Capture the cell that displays the provided text and extract its [X, Y] central coordinate. 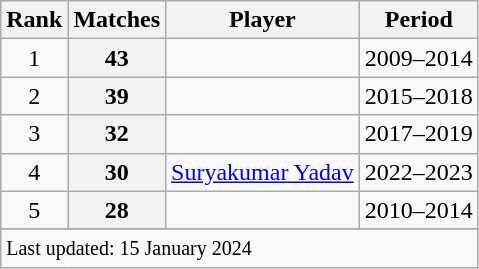
2009–2014 [418, 58]
3 [34, 134]
2010–2014 [418, 210]
4 [34, 172]
2015–2018 [418, 96]
30 [117, 172]
Matches [117, 20]
39 [117, 96]
1 [34, 58]
2 [34, 96]
Player [263, 20]
Period [418, 20]
2017–2019 [418, 134]
Last updated: 15 January 2024 [240, 248]
Suryakumar Yadav [263, 172]
43 [117, 58]
28 [117, 210]
32 [117, 134]
5 [34, 210]
Rank [34, 20]
2022–2023 [418, 172]
